Provide the [X, Y] coordinate of the cell's center where the given text is located.  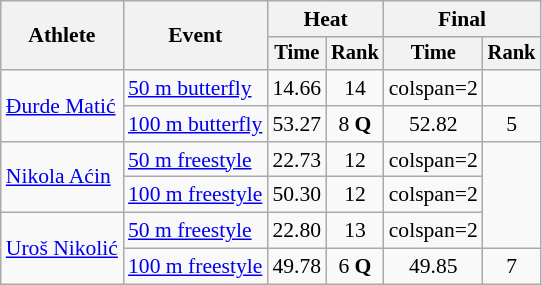
13 [355, 231]
7 [512, 267]
53.27 [296, 124]
Athlete [62, 36]
14 [355, 88]
5 [512, 124]
Uroš Nikolić [62, 248]
8 Q [355, 124]
Nikola Aćin [62, 178]
52.82 [434, 124]
49.78 [296, 267]
6 Q [355, 267]
Heat [325, 19]
22.73 [296, 160]
14.66 [296, 88]
49.85 [434, 267]
50.30 [296, 195]
22.80 [296, 231]
50 m butterfly [195, 88]
Event [195, 36]
Đurde Matić [62, 106]
100 m butterfly [195, 124]
Final [462, 19]
